Search for the cell housing the specified text and yield its (X, Y) center coordinate. 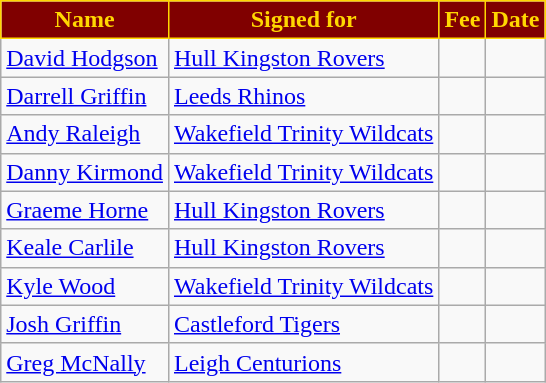
Date (516, 20)
Kyle Wood (85, 286)
Fee (462, 20)
Graeme Horne (85, 210)
Darrell Griffin (85, 96)
Leeds Rhinos (303, 96)
Keale Carlile (85, 248)
Andy Raleigh (85, 134)
David Hodgson (85, 58)
Signed for (303, 20)
Greg McNally (85, 362)
Castleford Tigers (303, 324)
Name (85, 20)
Josh Griffin (85, 324)
Danny Kirmond (85, 172)
Leigh Centurions (303, 362)
